Find where the given text appears and provide that cell's center as [x, y] coordinate. 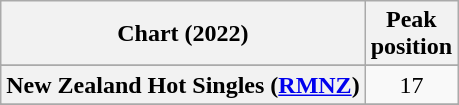
Peakposition [411, 34]
Chart (2022) [183, 34]
17 [411, 85]
New Zealand Hot Singles (RMNZ) [183, 85]
